Provide the [x, y] coordinate of the cell's center where the given text is located.  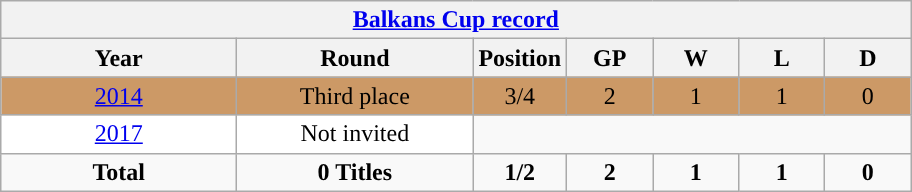
2014 [119, 96]
Position [520, 58]
Third place [355, 96]
L [782, 58]
Total [119, 172]
Round [355, 58]
2017 [119, 134]
3/4 [520, 96]
GP [610, 58]
Year [119, 58]
0 Titles [355, 172]
D [868, 58]
Not invited [355, 134]
1/2 [520, 172]
Balkans Cup record [456, 20]
W [696, 58]
